Capture the cell that displays the provided text and extract its [X, Y] central coordinate. 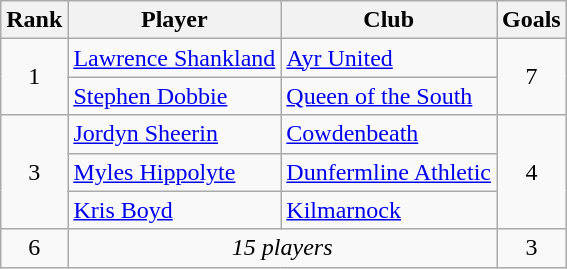
4 [531, 172]
Kris Boyd [174, 210]
Goals [531, 20]
15 players [282, 248]
7 [531, 77]
Stephen Dobbie [174, 96]
Ayr United [389, 58]
Club [389, 20]
Queen of the South [389, 96]
Dunfermline Athletic [389, 172]
Player [174, 20]
1 [34, 77]
Myles Hippolyte [174, 172]
Lawrence Shankland [174, 58]
Rank [34, 20]
Cowdenbeath [389, 134]
Jordyn Sheerin [174, 134]
Kilmarnock [389, 210]
6 [34, 248]
